Extract the (x, y) coordinate from the center of the cell holding the provided text.  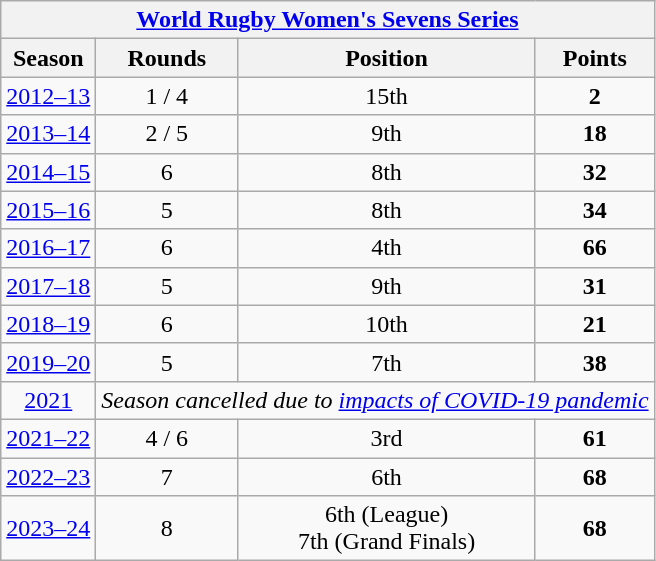
7th (387, 362)
Rounds (167, 58)
2016–17 (48, 248)
4th (387, 248)
31 (594, 286)
2021 (48, 400)
Season (48, 58)
18 (594, 134)
61 (594, 438)
2017–18 (48, 286)
2012–13 (48, 96)
World Rugby Women's Sevens Series (328, 20)
7 (167, 477)
32 (594, 172)
38 (594, 362)
2014–15 (48, 172)
2013–14 (48, 134)
6th (League)7th (Grand Finals) (387, 528)
2019–20 (48, 362)
4 / 6 (167, 438)
2023–24 (48, 528)
8 (167, 528)
2022–23 (48, 477)
2018–19 (48, 324)
15th (387, 96)
Season cancelled due to impacts of COVID-19 pandemic (375, 400)
66 (594, 248)
2015–16 (48, 210)
2 / 5 (167, 134)
6th (387, 477)
2021–22 (48, 438)
Position (387, 58)
10th (387, 324)
3rd (387, 438)
21 (594, 324)
Points (594, 58)
2 (594, 96)
34 (594, 210)
1 / 4 (167, 96)
